Find where the given text appears and provide that cell's center as [X, Y] coordinate. 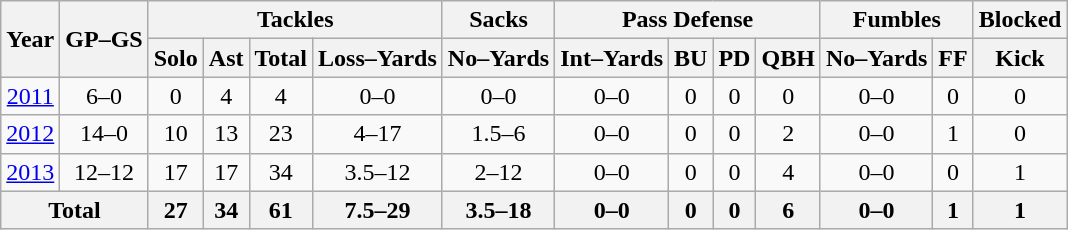
Year [30, 39]
GP–GS [104, 39]
6–0 [104, 96]
7.5–29 [378, 210]
PD [734, 58]
QBH [788, 58]
1.5–6 [498, 134]
12–12 [104, 172]
Fumbles [896, 20]
Sacks [498, 20]
6 [788, 210]
27 [176, 210]
23 [281, 134]
10 [176, 134]
2012 [30, 134]
Ast [226, 58]
4–17 [378, 134]
BU [691, 58]
Tackles [295, 20]
2011 [30, 96]
14–0 [104, 134]
Kick [1020, 58]
Blocked [1020, 20]
2013 [30, 172]
2–12 [498, 172]
3.5–18 [498, 210]
61 [281, 210]
2 [788, 134]
FF [953, 58]
13 [226, 134]
Int–Yards [612, 58]
Pass Defense [688, 20]
Loss–Yards [378, 58]
3.5–12 [378, 172]
Solo [176, 58]
